Scan for the cell matching the given text and deliver its [x, y] coordinate at center. 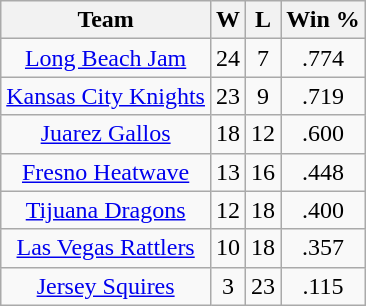
.115 [324, 286]
.774 [324, 58]
Jersey Squires [106, 286]
3 [228, 286]
Tijuana Dragons [106, 210]
.448 [324, 172]
.600 [324, 134]
.400 [324, 210]
Win % [324, 20]
7 [264, 58]
13 [228, 172]
16 [264, 172]
Fresno Heatwave [106, 172]
Juarez Gallos [106, 134]
Long Beach Jam [106, 58]
10 [228, 248]
.719 [324, 96]
9 [264, 96]
.357 [324, 248]
Las Vegas Rattlers [106, 248]
24 [228, 58]
Kansas City Knights [106, 96]
W [228, 20]
L [264, 20]
Team [106, 20]
